For the text-containing cell, return its midpoint in (X, Y) coordinate format. 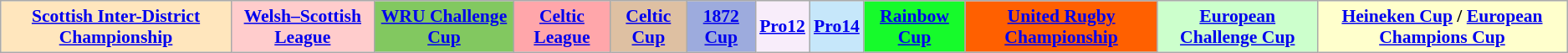
Celtic Cup (648, 27)
1872 Cup (722, 27)
Welsh–Scottish League (303, 27)
Scottish Inter-District Championship (116, 27)
European Challenge Cup (1238, 27)
Celtic League (562, 27)
Pro14 (836, 27)
Rainbow Cup (915, 27)
WRU Challenge Cup (443, 27)
United Rugby Championship (1061, 27)
Pro12 (783, 27)
Heineken Cup / European Champions Cup (1442, 27)
